Pinpoint the cell where the given text exists, returning its [x, y] midpoint coordinate. 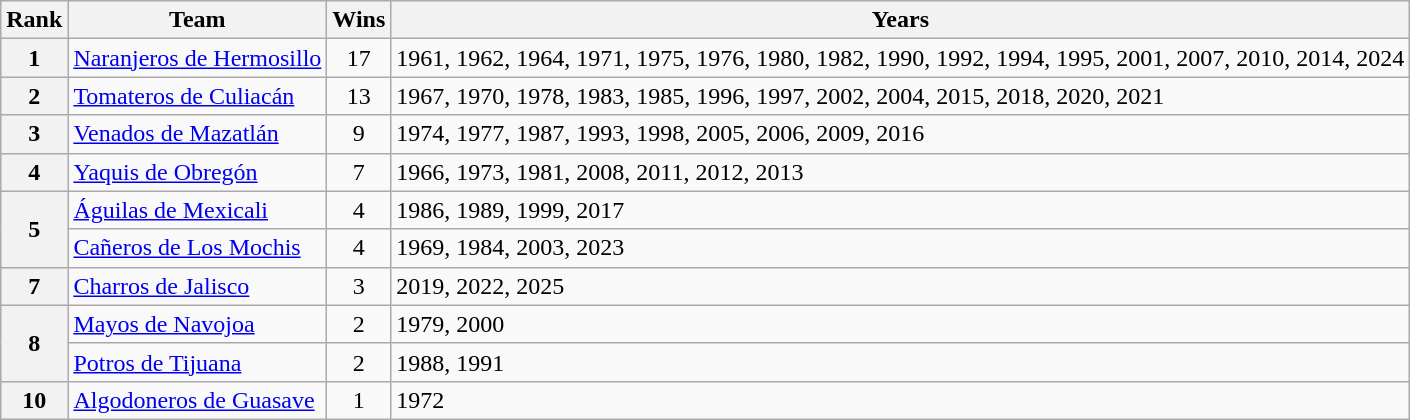
1972 [900, 400]
Algodoneros de Guasave [198, 400]
Team [198, 20]
1961, 1962, 1964, 1971, 1975, 1976, 1980, 1982, 1990, 1992, 1994, 1995, 2001, 2007, 2010, 2014, 2024 [900, 58]
1974, 1977, 1987, 1993, 1998, 2005, 2006, 2009, 2016 [900, 134]
Charros de Jalisco [198, 286]
2019, 2022, 2025 [900, 286]
17 [359, 58]
10 [34, 400]
Venados de Mazatlán [198, 134]
1967, 1970, 1978, 1983, 1985, 1996, 1997, 2002, 2004, 2015, 2018, 2020, 2021 [900, 96]
8 [34, 343]
Yaquis de Obregón [198, 172]
Cañeros de Los Mochis [198, 248]
Potros de Tijuana [198, 362]
Rank [34, 20]
Years [900, 20]
1966, 1973, 1981, 2008, 2011, 2012, 2013 [900, 172]
Águilas de Mexicali [198, 210]
9 [359, 134]
1979, 2000 [900, 324]
1986, 1989, 1999, 2017 [900, 210]
1988, 1991 [900, 362]
1969, 1984, 2003, 2023 [900, 248]
13 [359, 96]
5 [34, 229]
Wins [359, 20]
Mayos de Navojoa [198, 324]
Tomateros de Culiacán [198, 96]
Naranjeros de Hermosillo [198, 58]
